Search for the cell housing the specified text and yield its [x, y] center coordinate. 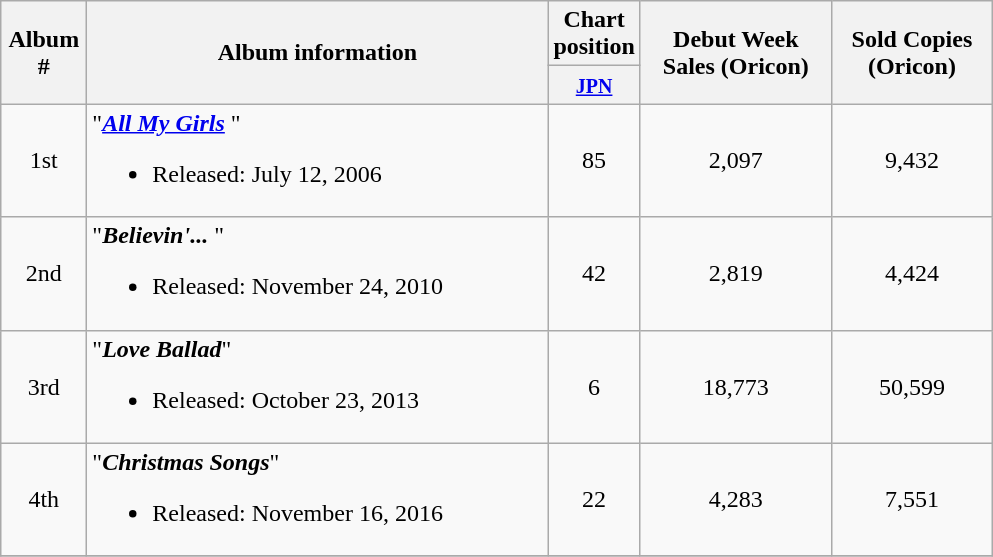
Album information [318, 52]
42 [594, 274]
85 [594, 160]
Sold Copies (Oricon) [912, 52]
3rd [44, 386]
"Christmas Songs"Released: November 16, 2016 [318, 500]
JPN [594, 85]
2,097 [736, 160]
Chart position [594, 34]
"Love Ballad"Released: October 23, 2013 [318, 386]
9,432 [912, 160]
7,551 [912, 500]
"All My Girls "Released: July 12, 2006 [318, 160]
4,283 [736, 500]
Album # [44, 52]
2,819 [736, 274]
4th [44, 500]
Debut Week Sales (Oricon) [736, 52]
50,599 [912, 386]
4,424 [912, 274]
"Believin'... "Released: November 24, 2010 [318, 274]
1st [44, 160]
2nd [44, 274]
22 [594, 500]
6 [594, 386]
18,773 [736, 386]
